Detect which cell encompasses the target text, then output its (X, Y) center coordinate. 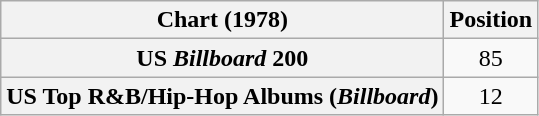
12 (491, 96)
Position (491, 20)
US Top R&B/Hip-Hop Albums (Billboard) (222, 96)
85 (491, 58)
US Billboard 200 (222, 58)
Chart (1978) (222, 20)
